From the cell containing the given text, extract its center point as (x, y) coordinate. 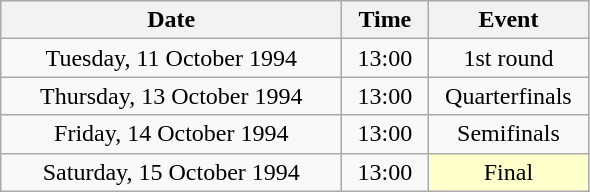
Saturday, 15 October 1994 (172, 172)
Time (385, 20)
Final (508, 172)
Friday, 14 October 1994 (172, 134)
Tuesday, 11 October 1994 (172, 58)
1st round (508, 58)
Semifinals (508, 134)
Quarterfinals (508, 96)
Event (508, 20)
Date (172, 20)
Thursday, 13 October 1994 (172, 96)
